From the cell containing the given text, extract its center point as [x, y] coordinate. 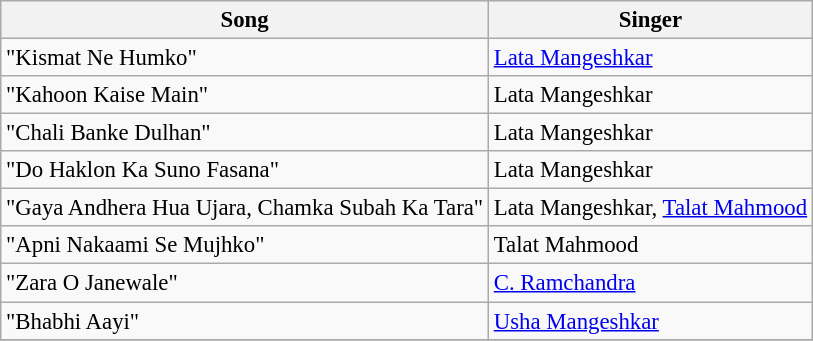
Song [245, 20]
C. Ramchandra [650, 283]
"Zara O Janewale" [245, 283]
Singer [650, 20]
Lata Mangeshkar, Talat Mahmood [650, 208]
"Do Haklon Ka Suno Fasana" [245, 170]
Usha Mangeshkar [650, 321]
"Apni Nakaami Se Mujhko" [245, 245]
"Kismat Ne Humko" [245, 58]
Talat Mahmood [650, 245]
"Chali Banke Dulhan" [245, 133]
"Kahoon Kaise Main" [245, 95]
"Bhabhi Aayi" [245, 321]
"Gaya Andhera Hua Ujara, Chamka Subah Ka Tara" [245, 208]
